From the cell containing the given text, extract its center point as [X, Y] coordinate. 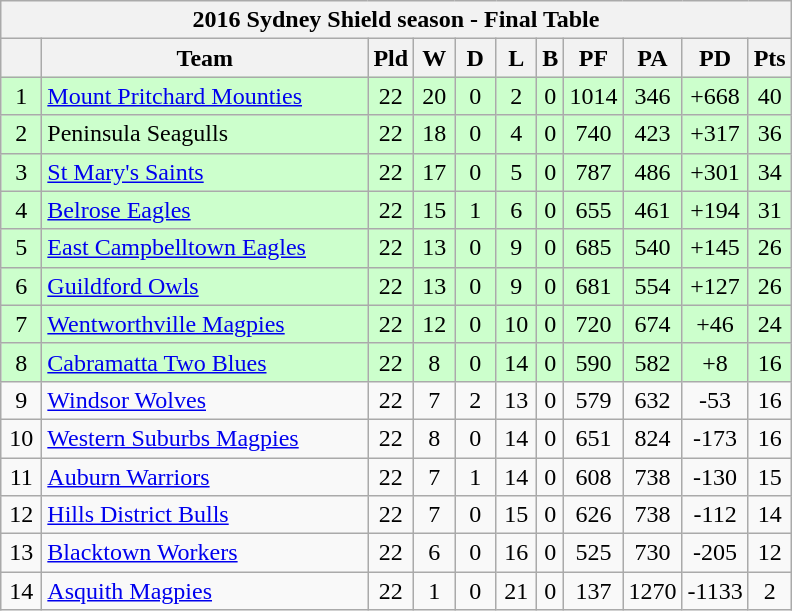
1270 [652, 591]
34 [770, 172]
Wentworthville Magpies [205, 324]
540 [652, 248]
674 [652, 324]
-112 [715, 515]
651 [594, 438]
137 [594, 591]
824 [652, 438]
L [516, 58]
681 [594, 286]
11 [22, 477]
590 [594, 362]
+301 [715, 172]
-173 [715, 438]
B [550, 58]
Western Suburbs Magpies [205, 438]
PF [594, 58]
W [434, 58]
36 [770, 134]
740 [594, 134]
-53 [715, 400]
720 [594, 324]
730 [652, 553]
-1133 [715, 591]
Peninsula Seagulls [205, 134]
21 [516, 591]
626 [594, 515]
Guildford Owls [205, 286]
31 [770, 210]
Mount Pritchard Mounties [205, 96]
D [476, 58]
20 [434, 96]
40 [770, 96]
+145 [715, 248]
655 [594, 210]
685 [594, 248]
Belrose Eagles [205, 210]
582 [652, 362]
Pts [770, 58]
579 [594, 400]
423 [652, 134]
Cabramatta Two Blues [205, 362]
+127 [715, 286]
PA [652, 58]
-205 [715, 553]
PD [715, 58]
Pld [391, 58]
632 [652, 400]
East Campbelltown Eagles [205, 248]
+8 [715, 362]
Asquith Magpies [205, 591]
525 [594, 553]
1014 [594, 96]
St Mary's Saints [205, 172]
346 [652, 96]
Hills District Bulls [205, 515]
787 [594, 172]
608 [594, 477]
17 [434, 172]
554 [652, 286]
Team [205, 58]
+194 [715, 210]
3 [22, 172]
461 [652, 210]
+46 [715, 324]
486 [652, 172]
+668 [715, 96]
18 [434, 134]
Windsor Wolves [205, 400]
-130 [715, 477]
24 [770, 324]
+317 [715, 134]
Blacktown Workers [205, 553]
Auburn Warriors [205, 477]
2016 Sydney Shield season - Final Table [396, 20]
